Determine the (x, y) coordinate at the center of the cell enclosing the given text.  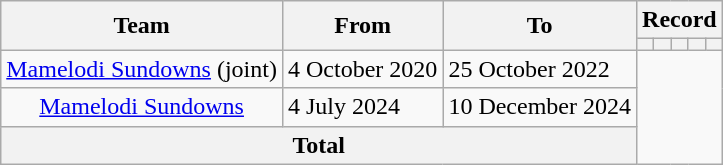
10 December 2024 (540, 107)
To (540, 26)
Mamelodi Sundowns (joint) (142, 69)
25 October 2022 (540, 69)
From (362, 26)
Total (319, 145)
Record (680, 20)
4 October 2020 (362, 69)
4 July 2024 (362, 107)
Team (142, 26)
Mamelodi Sundowns (142, 107)
